Identify which cell holds the provided text, then report its (x, y) central coordinate. 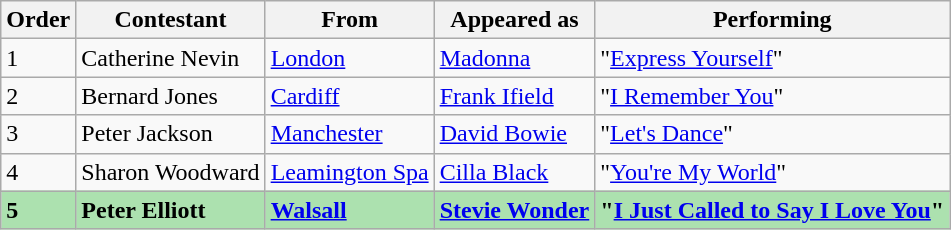
Manchester (350, 134)
Peter Elliott (170, 210)
2 (38, 96)
"I Remember You" (772, 96)
Leamington Spa (350, 172)
"Express Yourself" (772, 58)
David Bowie (514, 134)
Walsall (350, 210)
Peter Jackson (170, 134)
4 (38, 172)
"I Just Called to Say I Love You" (772, 210)
London (350, 58)
Stevie Wonder (514, 210)
3 (38, 134)
Order (38, 20)
From (350, 20)
1 (38, 58)
5 (38, 210)
Appeared as (514, 20)
Catherine Nevin (170, 58)
Bernard Jones (170, 96)
Sharon Woodward (170, 172)
Contestant (170, 20)
Performing (772, 20)
"Let's Dance" (772, 134)
"You're My World" (772, 172)
Frank Ifield (514, 96)
Cilla Black (514, 172)
Madonna (514, 58)
Cardiff (350, 96)
